Locate the cell with the specified text and output its [x, y] center coordinate. 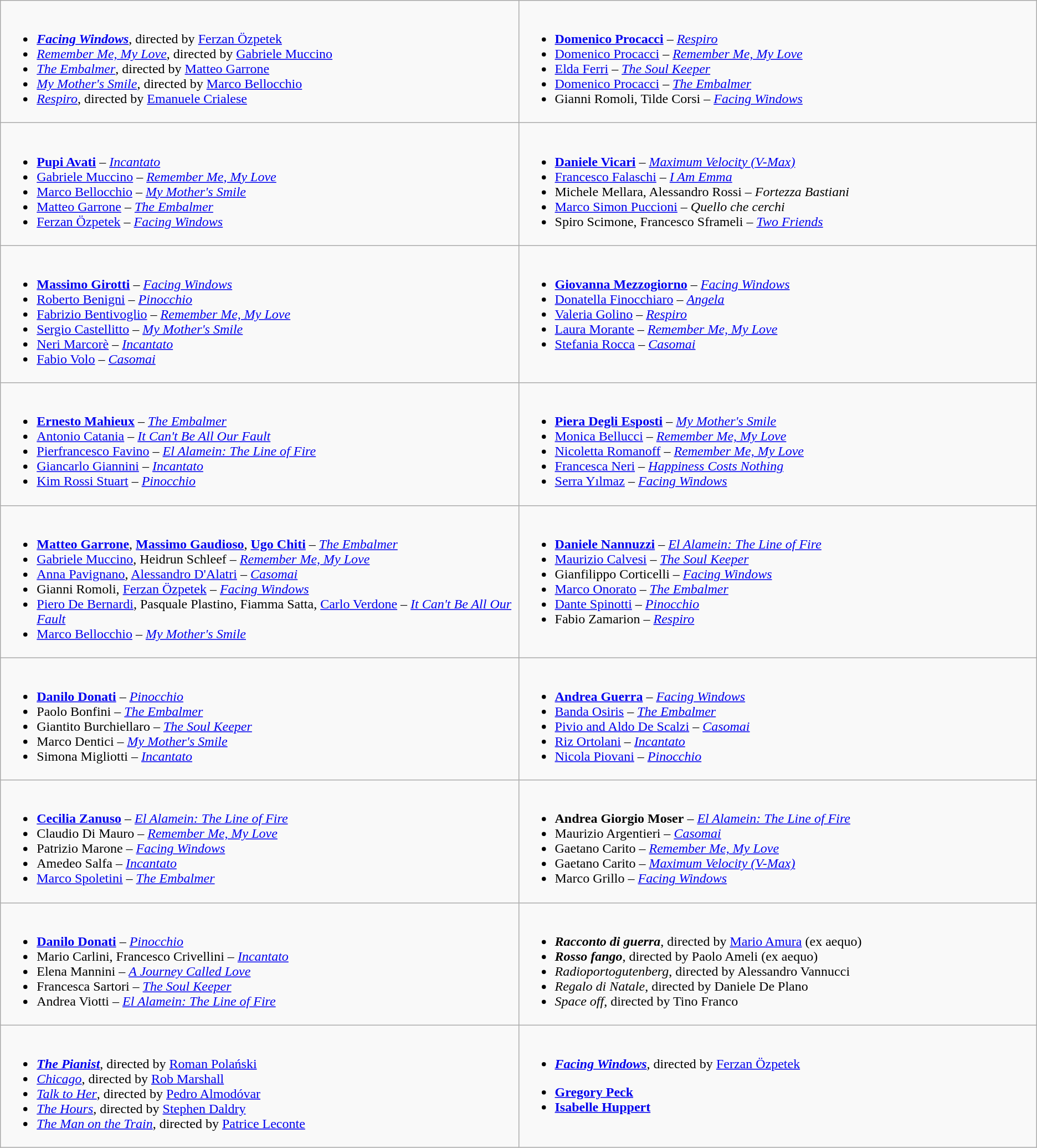
Andrea Guerra – Facing WindowsBanda Osiris – The EmbalmerPivio and Aldo De Scalzi – CasomaiRiz Ortolani – IncantatoNicola Piovani – Pinocchio [778, 719]
Facing Windows, directed by Ferzan Özpetek Gregory PeckIsabelle Huppert [778, 1086]
